Determine the (x, y) coordinate at the center of the cell enclosing the given text.  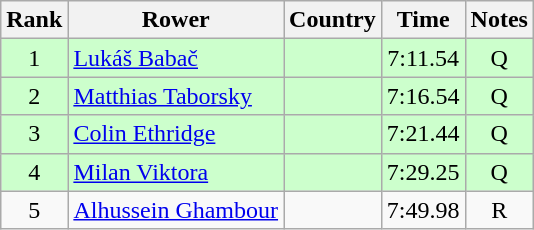
7:21.44 (423, 134)
3 (34, 134)
Rower (176, 20)
5 (34, 210)
Matthias Taborsky (176, 96)
2 (34, 96)
Rank (34, 20)
Time (423, 20)
Colin Ethridge (176, 134)
Country (333, 20)
7:16.54 (423, 96)
7:29.25 (423, 172)
7:11.54 (423, 58)
4 (34, 172)
Lukáš Babač (176, 58)
1 (34, 58)
Milan Viktora (176, 172)
Alhussein Ghambour (176, 210)
R (499, 210)
7:49.98 (423, 210)
Notes (499, 20)
